Locate the cell with the specified text and output its (x, y) center coordinate. 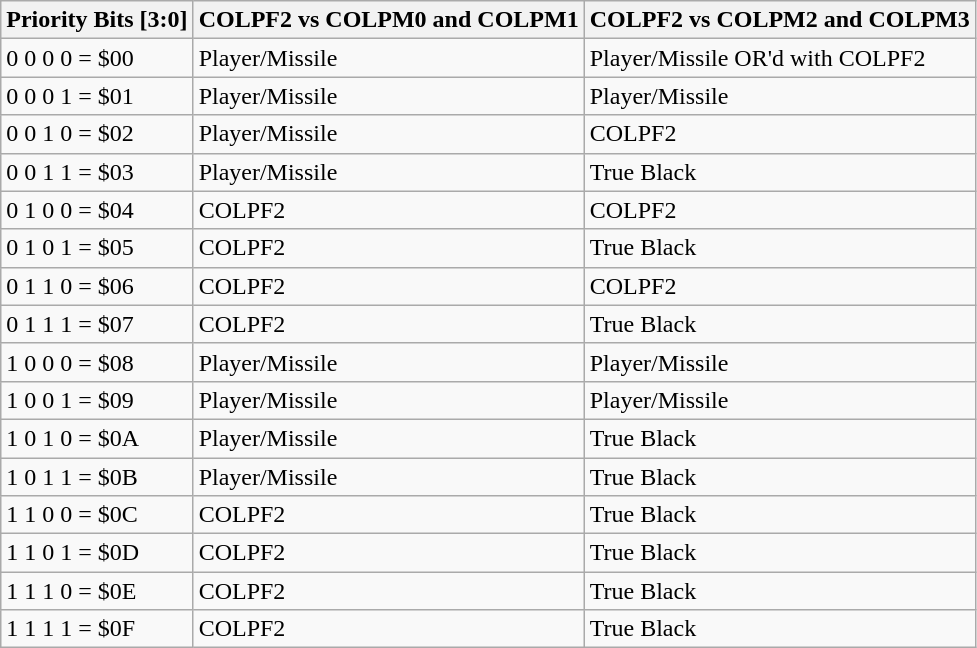
0 1 0 0 = $04 (97, 210)
1 0 1 1 = $0B (97, 477)
0 0 1 1 = $03 (97, 172)
0 1 1 0 = $06 (97, 286)
0 0 0 0 = $00 (97, 58)
Player/Missile OR'd with COLPF2 (780, 58)
0 1 1 1 = $07 (97, 324)
1 0 1 0 = $0A (97, 438)
0 0 1 0 = $02 (97, 134)
1 1 0 1 = $0D (97, 553)
COLPF2 vs COLPM0 and COLPM1 (388, 20)
1 0 0 1 = $09 (97, 400)
0 1 0 1 = $05 (97, 248)
1 1 0 0 = $0C (97, 515)
1 1 1 1 = $0F (97, 629)
COLPF2 vs COLPM2 and COLPM3 (780, 20)
Priority Bits [3:0] (97, 20)
0 0 0 1 = $01 (97, 96)
1 1 1 0 = $0E (97, 591)
1 0 0 0 = $08 (97, 362)
